Output the (x, y) coordinate of the center of the cell containing the given text.  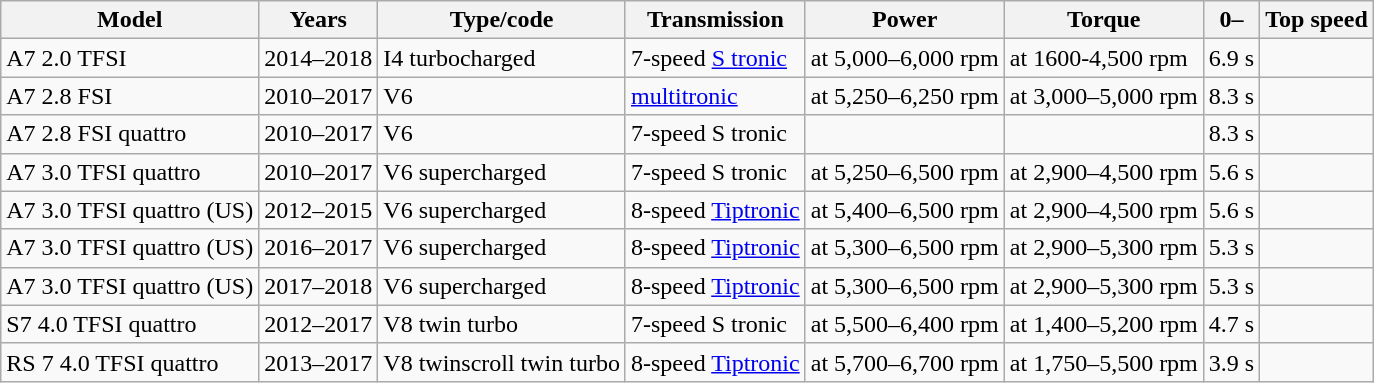
at 5,500–6,400 rpm (904, 324)
6.9 s (1231, 58)
RS 7 4.0 TFSI quattro (130, 362)
at 3,000–5,000 rpm (1104, 96)
0– (1231, 20)
at 1,750–5,500 rpm (1104, 362)
I4 turbocharged (502, 58)
2016–2017 (318, 248)
S7 4.0 TFSI quattro (130, 324)
2012–2015 (318, 210)
at 5,250–6,500 rpm (904, 172)
A7 2.8 FSI (130, 96)
Type/code (502, 20)
3.9 s (1231, 362)
A7 2.8 FSI quattro (130, 134)
V8 twin turbo (502, 324)
Years (318, 20)
Transmission (715, 20)
at 5,250–6,250 rpm (904, 96)
Power (904, 20)
Top speed (1317, 20)
A7 3.0 TFSI quattro (130, 172)
A7 2.0 TFSI (130, 58)
Model (130, 20)
Torque (1104, 20)
V8 twinscroll twin turbo (502, 362)
2014–2018 (318, 58)
2013–2017 (318, 362)
2012–2017 (318, 324)
at 5,000–6,000 rpm (904, 58)
at 1,400–5,200 rpm (1104, 324)
at 5,400–6,500 rpm (904, 210)
2017–2018 (318, 286)
at 5,700–6,700 rpm (904, 362)
4.7 s (1231, 324)
at 1600-4,500 rpm (1104, 58)
multitronic (715, 96)
